For the text-containing cell, return its midpoint in [x, y] coordinate format. 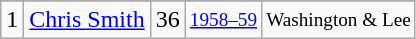
Chris Smith [87, 20]
1 [12, 20]
36 [168, 20]
1958–59 [223, 20]
Washington & Lee [339, 20]
